Provide the [X, Y] coordinate of the cell's center where the given text is located.  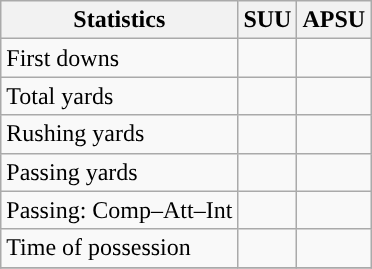
APSU [334, 20]
Passing: Comp–Att–Int [120, 210]
SUU [268, 20]
Rushing yards [120, 134]
Total yards [120, 96]
First downs [120, 58]
Statistics [120, 20]
Time of possession [120, 248]
Passing yards [120, 172]
